Locate the cell with the specified text and output its [X, Y] center coordinate. 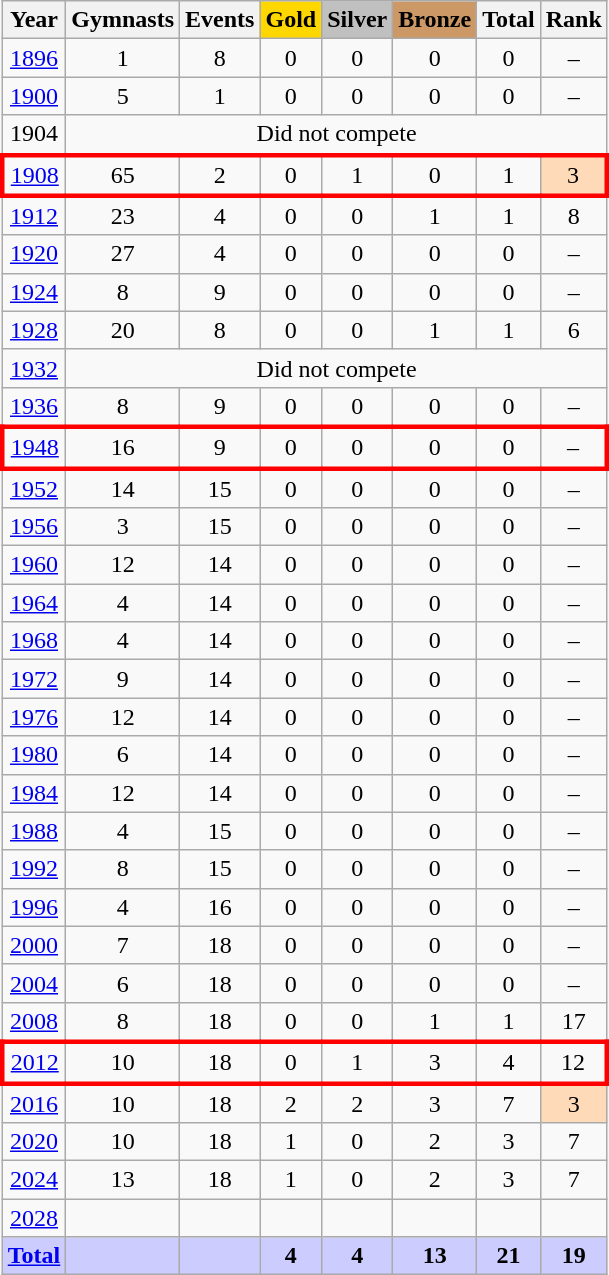
Bronze [435, 20]
1908 [34, 174]
65 [123, 174]
Rank [574, 20]
2008 [34, 1022]
1996 [34, 907]
17 [574, 1022]
2000 [34, 945]
5 [123, 96]
2020 [34, 1142]
1956 [34, 527]
20 [123, 330]
1952 [34, 488]
1968 [34, 641]
21 [509, 1256]
2028 [34, 1218]
1896 [34, 58]
1912 [34, 216]
1924 [34, 292]
Events [220, 20]
1992 [34, 869]
Silver [358, 20]
1976 [34, 717]
2004 [34, 983]
1980 [34, 755]
1972 [34, 679]
1932 [34, 368]
1928 [34, 330]
2024 [34, 1180]
1936 [34, 407]
1960 [34, 565]
1920 [34, 254]
19 [574, 1256]
23 [123, 216]
27 [123, 254]
1964 [34, 603]
Gymnasts [123, 20]
Year [34, 20]
1904 [34, 135]
2012 [34, 1062]
Gold [291, 20]
1900 [34, 96]
1948 [34, 448]
1988 [34, 831]
2016 [34, 1103]
1984 [34, 793]
